Locate the cell with the specified text and output its [X, Y] center coordinate. 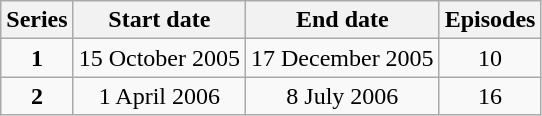
2 [37, 96]
17 December 2005 [342, 58]
1 [37, 58]
Start date [159, 20]
15 October 2005 [159, 58]
End date [342, 20]
8 July 2006 [342, 96]
16 [490, 96]
Series [37, 20]
Episodes [490, 20]
10 [490, 58]
1 April 2006 [159, 96]
